Find where the given text appears and provide that cell's center as (x, y) coordinate. 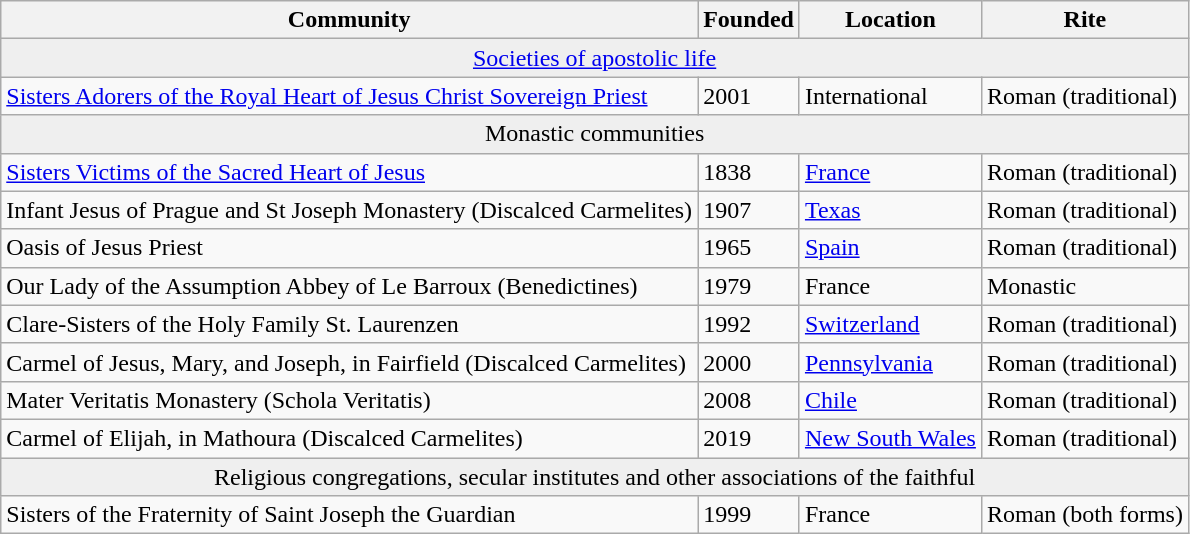
Chile (890, 400)
Community (350, 20)
Founded (749, 20)
1907 (749, 210)
International (890, 96)
1999 (749, 515)
1992 (749, 324)
New South Wales (890, 438)
Location (890, 20)
Carmel of Elijah, in Mathoura (Discalced Carmelites) (350, 438)
Infant Jesus of Prague and St Joseph Monastery (Discalced Carmelites) (350, 210)
2019 (749, 438)
Religious congregations, secular institutes and other associations of the faithful (595, 477)
Rite (1084, 20)
Oasis of Jesus Priest (350, 248)
Spain (890, 248)
Pennsylvania (890, 362)
Monastic communities (595, 134)
Mater Veritatis Monastery (Schola Veritatis) (350, 400)
Sisters Victims of the Sacred Heart of Jesus (350, 172)
Sisters of the Fraternity of Saint Joseph the Guardian (350, 515)
Monastic (1084, 286)
2001 (749, 96)
Sisters Adorers of the Royal Heart of Jesus Christ Sovereign Priest (350, 96)
Roman (both forms) (1084, 515)
1838 (749, 172)
1979 (749, 286)
2008 (749, 400)
2000 (749, 362)
Texas (890, 210)
Switzerland (890, 324)
Societies of apostolic life (595, 58)
1965 (749, 248)
Carmel of Jesus, Mary, and Joseph, in Fairfield (Discalced Carmelites) (350, 362)
Clare-Sisters of the Holy Family St. Laurenzen (350, 324)
Our Lady of the Assumption Abbey of Le Barroux (Benedictines) (350, 286)
